Search for the cell housing the specified text and yield its (x, y) center coordinate. 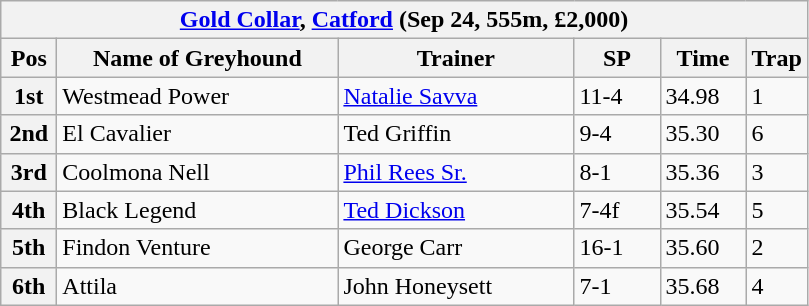
3 (776, 172)
3rd (29, 172)
Natalie Savva (456, 96)
Black Legend (198, 210)
2nd (29, 134)
Name of Greyhound (198, 58)
Time (703, 58)
35.36 (703, 172)
35.60 (703, 248)
6 (776, 134)
SP (617, 58)
George Carr (456, 248)
1st (29, 96)
7-1 (617, 286)
Gold Collar, Catford (Sep 24, 555m, £2,000) (404, 20)
Coolmona Nell (198, 172)
Attila (198, 286)
Ted Griffin (456, 134)
John Honeysett (456, 286)
4th (29, 210)
35.30 (703, 134)
34.98 (703, 96)
4 (776, 286)
11-4 (617, 96)
Westmead Power (198, 96)
Trap (776, 58)
Ted Dickson (456, 210)
Findon Venture (198, 248)
Pos (29, 58)
8-1 (617, 172)
7-4f (617, 210)
El Cavalier (198, 134)
16-1 (617, 248)
1 (776, 96)
2 (776, 248)
6th (29, 286)
5 (776, 210)
35.68 (703, 286)
Trainer (456, 58)
5th (29, 248)
35.54 (703, 210)
9-4 (617, 134)
Phil Rees Sr. (456, 172)
